Output the (x, y) coordinate of the center of the cell containing the given text.  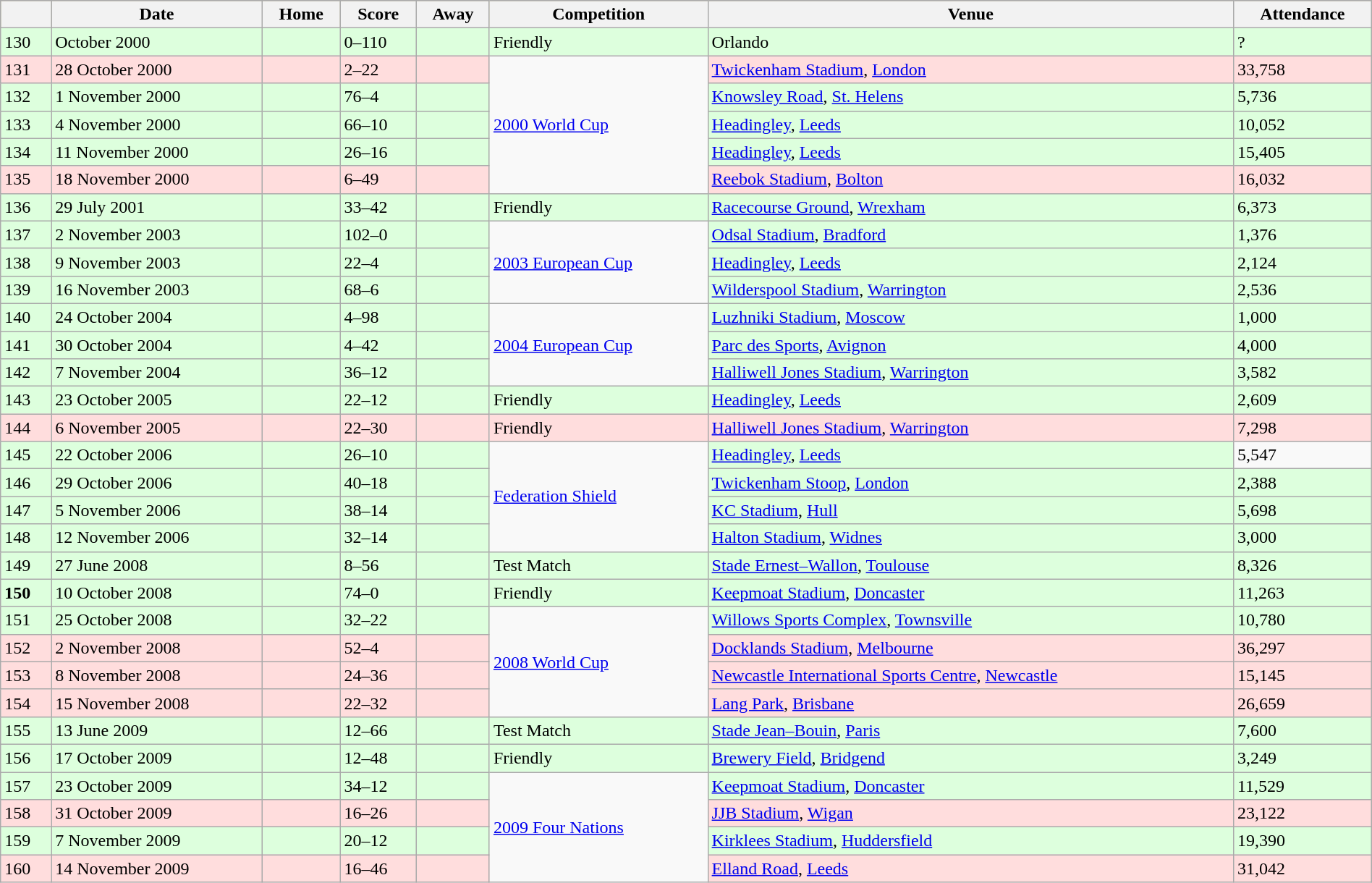
4–98 (378, 317)
1 November 2000 (157, 97)
133 (26, 124)
16 November 2003 (157, 290)
29 July 2001 (157, 207)
Racecourse Ground, Wrexham (970, 207)
Odsal Stadium, Bradford (970, 235)
135 (26, 179)
15 November 2008 (157, 703)
19,390 (1303, 841)
2,388 (1303, 483)
Docklands Stadium, Melbourne (970, 648)
Attendance (1303, 14)
148 (26, 538)
Halton Stadium, Widnes (970, 538)
132 (26, 97)
134 (26, 152)
Reebok Stadium, Bolton (970, 179)
149 (26, 565)
15,145 (1303, 675)
20–12 (378, 841)
16,032 (1303, 179)
Elland Road, Leeds (970, 869)
5,736 (1303, 97)
12–48 (378, 758)
138 (26, 262)
4–42 (378, 345)
KC Stadium, Hull (970, 510)
139 (26, 290)
33,758 (1303, 69)
26–16 (378, 152)
11 November 2000 (157, 152)
31 October 2009 (157, 814)
131 (26, 69)
27 June 2008 (157, 565)
2004 European Cup (598, 345)
? (1303, 42)
Twickenham Stoop, London (970, 483)
2 November 2003 (157, 235)
6,373 (1303, 207)
2009 Four Nations (598, 827)
38–14 (378, 510)
16–46 (378, 869)
24 October 2004 (157, 317)
2,124 (1303, 262)
12 November 2006 (157, 538)
Twickenham Stadium, London (970, 69)
5 November 2006 (157, 510)
2,609 (1303, 400)
22–12 (378, 400)
154 (26, 703)
147 (26, 510)
32–22 (378, 620)
4 November 2000 (157, 124)
153 (26, 675)
Brewery Field, Bridgend (970, 758)
146 (26, 483)
66–10 (378, 124)
Willows Sports Complex, Townsville (970, 620)
34–12 (378, 785)
22–4 (378, 262)
Date (157, 14)
Newcastle International Sports Centre, Newcastle (970, 675)
Knowsley Road, St. Helens (970, 97)
22–32 (378, 703)
52–4 (378, 648)
26–10 (378, 455)
2003 European Cup (598, 262)
142 (26, 373)
8–56 (378, 565)
137 (26, 235)
36–12 (378, 373)
25 October 2008 (157, 620)
29 October 2006 (157, 483)
12–66 (378, 730)
130 (26, 42)
157 (26, 785)
2008 World Cup (598, 662)
13 June 2009 (157, 730)
Lang Park, Brisbane (970, 703)
Away (453, 14)
145 (26, 455)
3,000 (1303, 538)
Wilderspool Stadium, Warrington (970, 290)
JJB Stadium, Wigan (970, 814)
28 October 2000 (157, 69)
17 October 2009 (157, 758)
8,326 (1303, 565)
Competition (598, 14)
Kirklees Stadium, Huddersfield (970, 841)
8 November 2008 (157, 675)
141 (26, 345)
6 November 2005 (157, 428)
1,000 (1303, 317)
5,698 (1303, 510)
151 (26, 620)
40–18 (378, 483)
4,000 (1303, 345)
Venue (970, 14)
36,297 (1303, 648)
30 October 2004 (157, 345)
5,547 (1303, 455)
159 (26, 841)
Luzhniki Stadium, Moscow (970, 317)
Parc des Sports, Avignon (970, 345)
October 2000 (157, 42)
143 (26, 400)
11,529 (1303, 785)
9 November 2003 (157, 262)
155 (26, 730)
33–42 (378, 207)
14 November 2009 (157, 869)
0–110 (378, 42)
10,052 (1303, 124)
6–49 (378, 179)
Score (378, 14)
140 (26, 317)
1,376 (1303, 235)
136 (26, 207)
102–0 (378, 235)
7 November 2004 (157, 373)
Stade Jean–Bouin, Paris (970, 730)
3,249 (1303, 758)
Home (301, 14)
24–36 (378, 675)
23,122 (1303, 814)
10,780 (1303, 620)
32–14 (378, 538)
156 (26, 758)
Orlando (970, 42)
68–6 (378, 290)
26,659 (1303, 703)
22–30 (378, 428)
158 (26, 814)
7,600 (1303, 730)
22 October 2006 (157, 455)
76–4 (378, 97)
150 (26, 593)
31,042 (1303, 869)
23 October 2005 (157, 400)
16–26 (378, 814)
7 November 2009 (157, 841)
152 (26, 648)
2000 World Cup (598, 124)
18 November 2000 (157, 179)
2–22 (378, 69)
2 November 2008 (157, 648)
23 October 2009 (157, 785)
2,536 (1303, 290)
7,298 (1303, 428)
11,263 (1303, 593)
144 (26, 428)
160 (26, 869)
74–0 (378, 593)
3,582 (1303, 373)
10 October 2008 (157, 593)
Federation Shield (598, 497)
15,405 (1303, 152)
Stade Ernest–Wallon, Toulouse (970, 565)
